Locate the cell with the specified text and output its [x, y] center coordinate. 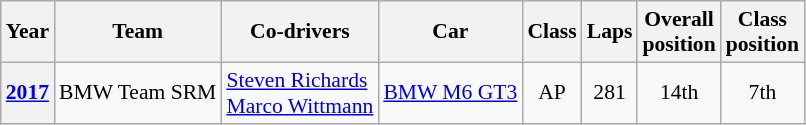
Co-drivers [300, 32]
AP [552, 92]
7th [762, 92]
Car [450, 32]
Laps [610, 32]
281 [610, 92]
Year [28, 32]
Class [552, 32]
14th [678, 92]
2017 [28, 92]
Classposition [762, 32]
Overallposition [678, 32]
BMW M6 GT3 [450, 92]
Steven Richards Marco Wittmann [300, 92]
BMW Team SRM [138, 92]
Team [138, 32]
